Scan for the cell matching the given text and deliver its [X, Y] coordinate at center. 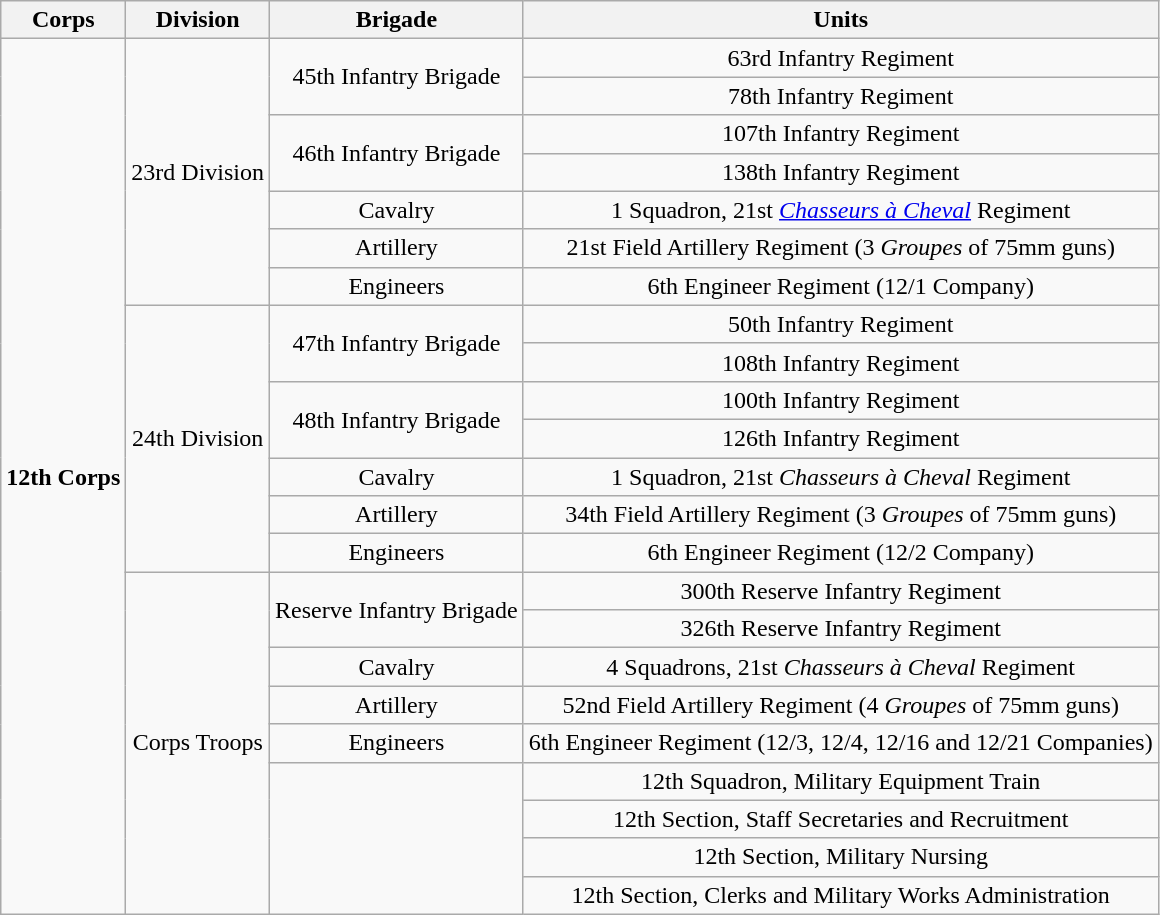
12th Corps [64, 476]
Brigade [397, 20]
Units [840, 20]
21st Field Artillery Regiment (3 Groupes of 75mm guns) [840, 248]
50th Infantry Regiment [840, 324]
138th Infantry Regiment [840, 172]
6th Engineer Regiment (12/2 Company) [840, 553]
12th Section, Staff Secretaries and Recruitment [840, 819]
34th Field Artillery Regiment (3 Groupes of 75mm guns) [840, 515]
6th Engineer Regiment (12/3, 12/4, 12/16 and 12/21 Companies) [840, 743]
108th Infantry Regiment [840, 362]
24th Division [198, 438]
Reserve Infantry Brigade [397, 610]
107th Infantry Regiment [840, 134]
46th Infantry Brigade [397, 153]
126th Infantry Regiment [840, 438]
12th Squadron, Military Equipment Train [840, 781]
4 Squadrons, 21st Chasseurs à Cheval Regiment [840, 667]
52nd Field Artillery Regiment (4 Groupes of 75mm guns) [840, 705]
100th Infantry Regiment [840, 400]
Corps Troops [198, 744]
23rd Division [198, 172]
12th Section, Military Nursing [840, 857]
63rd Infantry Regiment [840, 58]
Division [198, 20]
12th Section, Clerks and Military Works Administration [840, 895]
6th Engineer Regiment (12/1 Company) [840, 286]
300th Reserve Infantry Regiment [840, 591]
Corps [64, 20]
45th Infantry Brigade [397, 77]
78th Infantry Regiment [840, 96]
326th Reserve Infantry Regiment [840, 629]
48th Infantry Brigade [397, 419]
47th Infantry Brigade [397, 343]
